Detect which cell encompasses the target text, then output its [x, y] center coordinate. 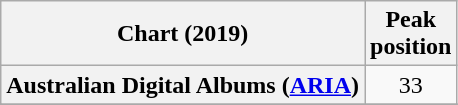
33 [411, 85]
Australian Digital Albums (ARIA) [183, 85]
Peakposition [411, 34]
Chart (2019) [183, 34]
